Scan for the cell matching the given text and deliver its [X, Y] coordinate at center. 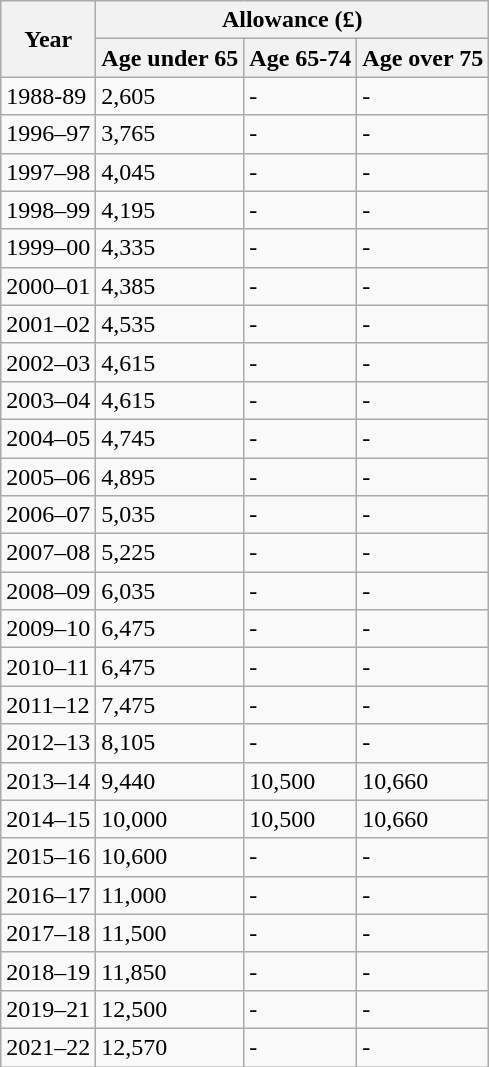
2003–04 [48, 400]
2021–22 [48, 1047]
Age over 75 [423, 58]
2017–18 [48, 933]
2000–01 [48, 286]
2011–12 [48, 705]
1999–00 [48, 248]
2006–07 [48, 515]
2007–08 [48, 553]
1998–99 [48, 210]
2014–15 [48, 819]
11,850 [170, 971]
4,385 [170, 286]
Year [48, 39]
4,745 [170, 438]
Age 65-74 [300, 58]
2002–03 [48, 362]
11,500 [170, 933]
2,605 [170, 96]
1988-89 [48, 96]
Age under 65 [170, 58]
10,000 [170, 819]
1996–97 [48, 134]
2004–05 [48, 438]
12,570 [170, 1047]
2018–19 [48, 971]
5,035 [170, 515]
4,045 [170, 172]
2019–21 [48, 1009]
2013–14 [48, 781]
2001–02 [48, 324]
2012–13 [48, 743]
10,600 [170, 857]
2015–16 [48, 857]
7,475 [170, 705]
4,895 [170, 477]
4,535 [170, 324]
8,105 [170, 743]
1997–98 [48, 172]
12,500 [170, 1009]
9,440 [170, 781]
11,000 [170, 895]
3,765 [170, 134]
5,225 [170, 553]
2010–11 [48, 667]
2008–09 [48, 591]
Allowance (£) [292, 20]
4,335 [170, 248]
2009–10 [48, 629]
2005–06 [48, 477]
4,195 [170, 210]
6,035 [170, 591]
2016–17 [48, 895]
